Identify which cell holds the provided text, then report its (x, y) central coordinate. 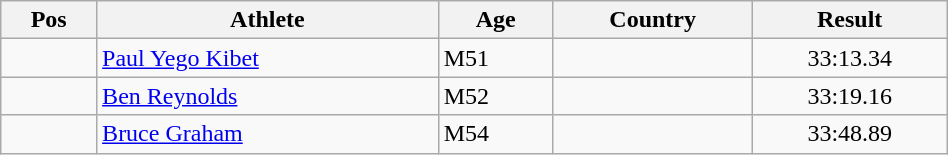
Result (850, 20)
Pos (49, 20)
M51 (496, 58)
M54 (496, 134)
Age (496, 20)
M52 (496, 96)
33:48.89 (850, 134)
Athlete (268, 20)
33:13.34 (850, 58)
Paul Yego Kibet (268, 58)
Bruce Graham (268, 134)
Ben Reynolds (268, 96)
Country (652, 20)
33:19.16 (850, 96)
